Find where the given text appears and provide that cell's center as (x, y) coordinate. 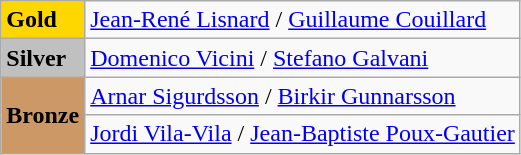
Bronze (43, 115)
Jean-René Lisnard / Guillaume Couillard (303, 20)
Silver (43, 58)
Gold (43, 20)
Domenico Vicini / Stefano Galvani (303, 58)
Jordi Vila-Vila / Jean-Baptiste Poux-Gautier (303, 134)
Arnar Sigurdsson / Birkir Gunnarsson (303, 96)
